Search for the cell housing the specified text and yield its [X, Y] center coordinate. 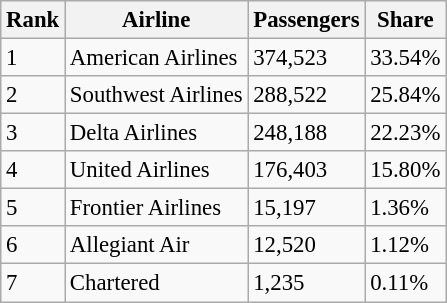
1.36% [406, 208]
6 [33, 245]
22.23% [406, 133]
15,197 [306, 208]
1.12% [406, 245]
2 [33, 95]
Airline [156, 20]
7 [33, 283]
12,520 [306, 245]
Chartered [156, 283]
248,188 [306, 133]
1 [33, 58]
Allegiant Air [156, 245]
3 [33, 133]
Southwest Airlines [156, 95]
Delta Airlines [156, 133]
United Airlines [156, 170]
Share [406, 20]
1,235 [306, 283]
0.11% [406, 283]
Frontier Airlines [156, 208]
288,522 [306, 95]
15.80% [406, 170]
374,523 [306, 58]
25.84% [406, 95]
176,403 [306, 170]
33.54% [406, 58]
American Airlines [156, 58]
Rank [33, 20]
Passengers [306, 20]
5 [33, 208]
4 [33, 170]
